Capture the cell that displays the provided text and extract its (X, Y) central coordinate. 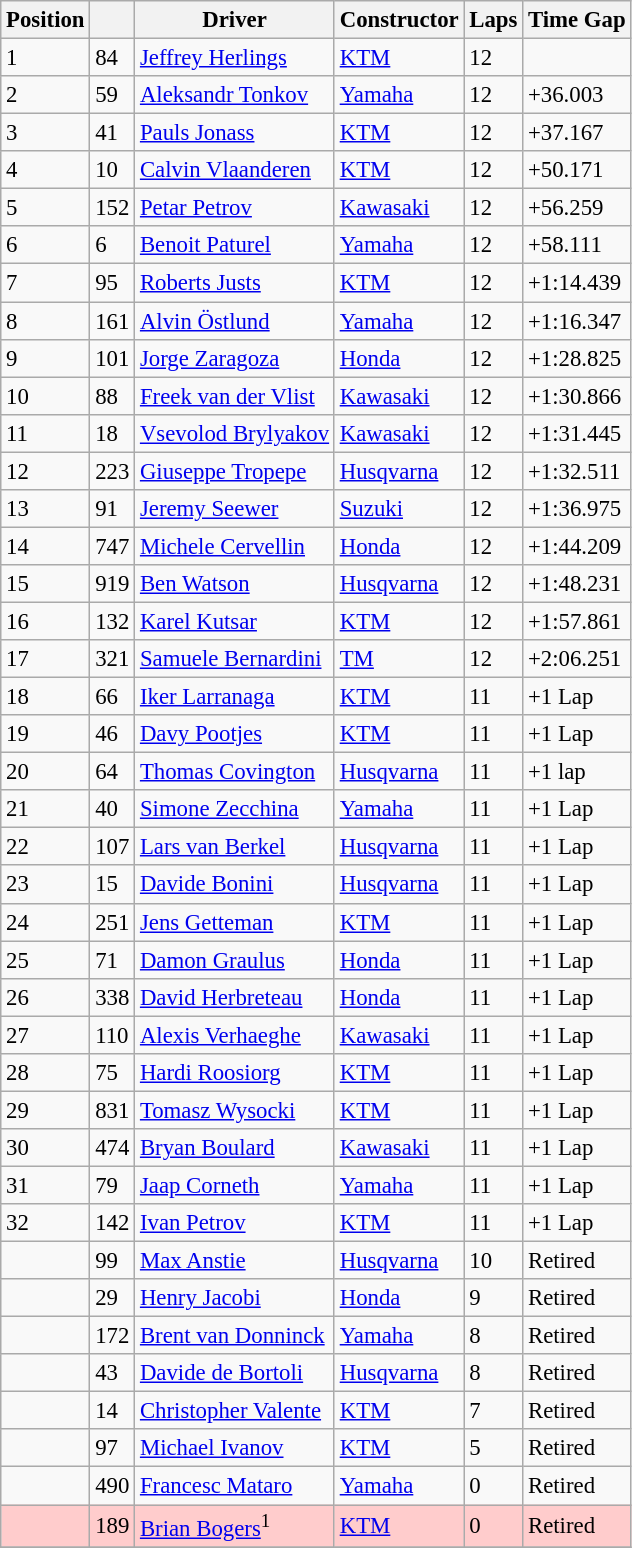
+1 lap (577, 772)
+37.167 (577, 133)
19 (46, 734)
22 (46, 847)
75 (112, 1073)
+1:28.825 (577, 358)
24 (46, 922)
16 (46, 621)
Hardi Roosiorg (235, 1073)
Simone Zecchina (235, 809)
71 (112, 960)
43 (112, 1373)
3 (46, 133)
+56.259 (577, 208)
1 (46, 58)
Francesc Mataro (235, 1486)
Aleksandr Tonkov (235, 95)
Ivan Petrov (235, 1223)
152 (112, 208)
101 (112, 358)
+1:44.209 (577, 546)
20 (46, 772)
32 (46, 1223)
17 (46, 659)
2 (46, 95)
Brian Bogers1 (235, 1526)
Petar Petrov (235, 208)
Jeffrey Herlings (235, 58)
+50.171 (577, 170)
Calvin Vlaanderen (235, 170)
172 (112, 1336)
Davy Pootjes (235, 734)
David Herbreteau (235, 997)
TM (399, 659)
142 (112, 1223)
Benoit Paturel (235, 245)
Jorge Zaragoza (235, 358)
97 (112, 1449)
66 (112, 697)
46 (112, 734)
Davide Bonini (235, 885)
79 (112, 1185)
+1:14.439 (577, 283)
+1:31.445 (577, 433)
+58.111 (577, 245)
Thomas Covington (235, 772)
+1:57.861 (577, 621)
+1:30.866 (577, 396)
59 (112, 95)
64 (112, 772)
Jaap Corneth (235, 1185)
Laps (494, 20)
Suzuki (399, 509)
Tomasz Wysocki (235, 1110)
Damon Graulus (235, 960)
223 (112, 471)
4 (46, 170)
Roberts Justs (235, 283)
251 (112, 922)
+1:16.347 (577, 321)
30 (46, 1148)
+1:36.975 (577, 509)
Iker Larranaga (235, 697)
13 (46, 509)
Constructor (399, 20)
23 (46, 885)
+36.003 (577, 95)
Samuele Bernardini (235, 659)
747 (112, 546)
Henry Jacobi (235, 1298)
490 (112, 1486)
Brent van Donninck (235, 1336)
21 (46, 809)
132 (112, 621)
Lars van Berkel (235, 847)
Time Gap (577, 20)
Giuseppe Tropepe (235, 471)
84 (112, 58)
Vsevolod Brylyakov (235, 433)
Ben Watson (235, 584)
919 (112, 584)
Michael Ivanov (235, 1449)
Driver (235, 20)
41 (112, 133)
Pauls Jonass (235, 133)
Jeremy Seewer (235, 509)
474 (112, 1148)
28 (46, 1073)
Freek van der Vlist (235, 396)
Jens Getteman (235, 922)
107 (112, 847)
31 (46, 1185)
Davide de Bortoli (235, 1373)
189 (112, 1526)
Alexis Verhaeghe (235, 1035)
95 (112, 283)
Christopher Valente (235, 1411)
321 (112, 659)
91 (112, 509)
Position (46, 20)
26 (46, 997)
Alvin Östlund (235, 321)
27 (46, 1035)
110 (112, 1035)
+1:48.231 (577, 584)
+2:06.251 (577, 659)
25 (46, 960)
Karel Kutsar (235, 621)
40 (112, 809)
Bryan Boulard (235, 1148)
831 (112, 1110)
338 (112, 997)
161 (112, 321)
Max Anstie (235, 1261)
88 (112, 396)
+1:32.511 (577, 471)
Michele Cervellin (235, 546)
99 (112, 1261)
